Return the [X, Y] coordinate for the center point of the cell that contains the specified text.  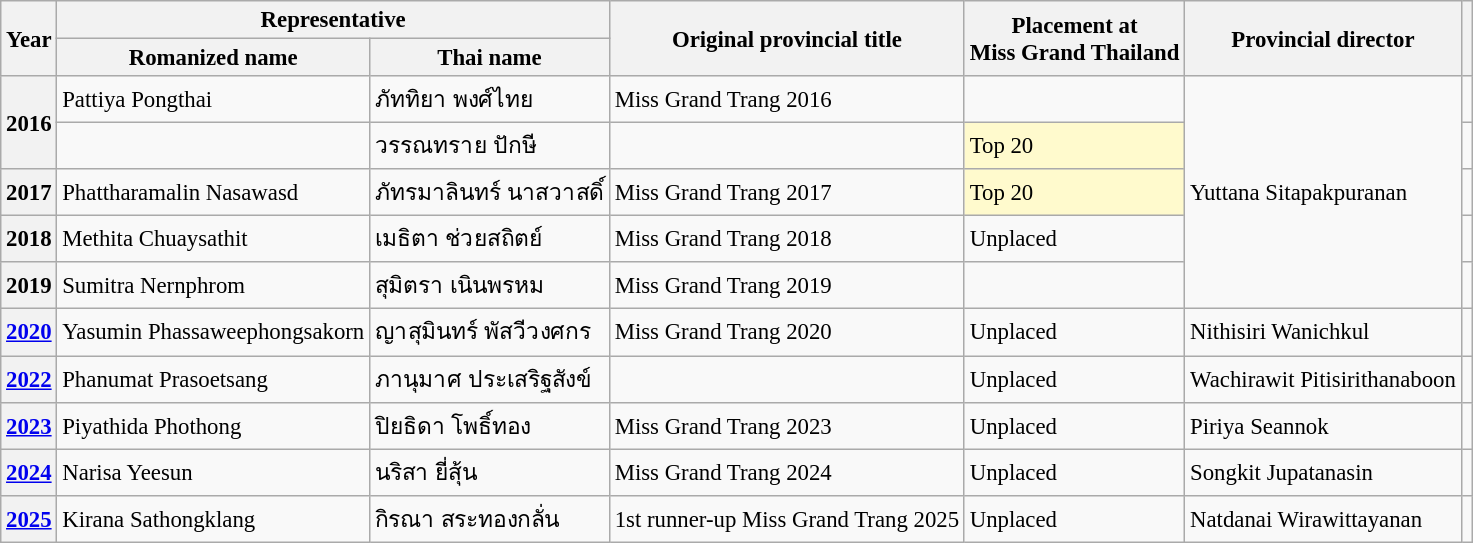
2024 [29, 472]
สุมิตรา เนินพรหม [490, 286]
2018 [29, 240]
Nithisiri Wanichkul [1323, 332]
Miss Grand Trang 2024 [786, 472]
2020 [29, 332]
1st runner-up Miss Grand Trang 2025 [786, 518]
Methita Chuaysathit [214, 240]
Phattharamalin Nasawasd [214, 192]
Kirana Sathongklang [214, 518]
ภัทรมาลินทร์ นาสวาสดิ์ [490, 192]
Miss Grand Trang 2016 [786, 100]
ญาสุมินทร์ พัสวีวงศกร [490, 332]
Yuttana Sitapakpuranan [1323, 192]
Yasumin Phassaweephongsakorn [214, 332]
Miss Grand Trang 2017 [786, 192]
Romanized name [214, 58]
Pattiya Pongthai [214, 100]
ภานุมาศ ประเสริฐสังข์ [490, 380]
Miss Grand Trang 2018 [786, 240]
กิรณา สระทองกลั่น [490, 518]
Thai name [490, 58]
เมธิตา ช่วยสถิตย์ [490, 240]
Original provincial title [786, 38]
Wachirawit Pitisirithanaboon [1323, 380]
Year [29, 38]
Representative [333, 20]
Songkit Jupatanasin [1323, 472]
2017 [29, 192]
Sumitra Nernphrom [214, 286]
Natdanai Wirawittayanan [1323, 518]
ภัททิยา พงศ์ไทย [490, 100]
2025 [29, 518]
2016 [29, 122]
Narisa Yeesun [214, 472]
ปิยธิดา โพธิ์ทอง [490, 426]
Miss Grand Trang 2019 [786, 286]
2023 [29, 426]
Miss Grand Trang 2020 [786, 332]
Miss Grand Trang 2023 [786, 426]
Provincial director [1323, 38]
2022 [29, 380]
นริสา ยี่สุ้น [490, 472]
2019 [29, 286]
Placement atMiss Grand Thailand [1074, 38]
วรรณทราย ปักษี [490, 146]
Piriya Seannok [1323, 426]
Phanumat Prasoetsang [214, 380]
Piyathida Phothong [214, 426]
